Extract the [x, y] coordinate from the center of the cell holding the provided text.  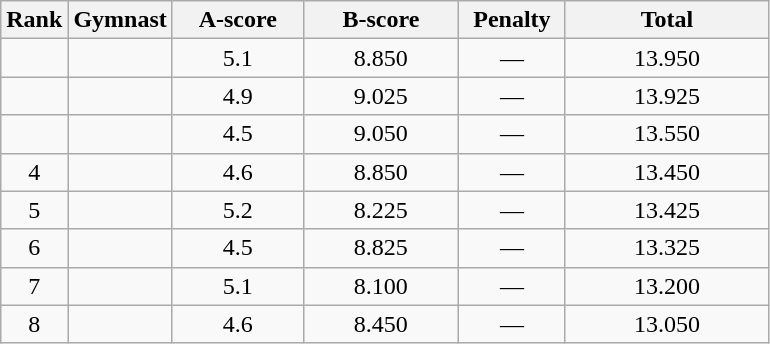
13.925 [666, 96]
8.450 [380, 324]
13.450 [666, 172]
8.100 [380, 286]
7 [34, 286]
Rank [34, 20]
13.200 [666, 286]
A-score [238, 20]
13.325 [666, 248]
Penalty [512, 20]
9.050 [380, 134]
13.550 [666, 134]
9.025 [380, 96]
Total [666, 20]
4.9 [238, 96]
13.425 [666, 210]
4 [34, 172]
13.950 [666, 58]
8 [34, 324]
B-score [380, 20]
5 [34, 210]
8.825 [380, 248]
13.050 [666, 324]
5.2 [238, 210]
6 [34, 248]
8.225 [380, 210]
Gymnast [120, 20]
